Output the [X, Y] coordinate of the center of the cell containing the given text.  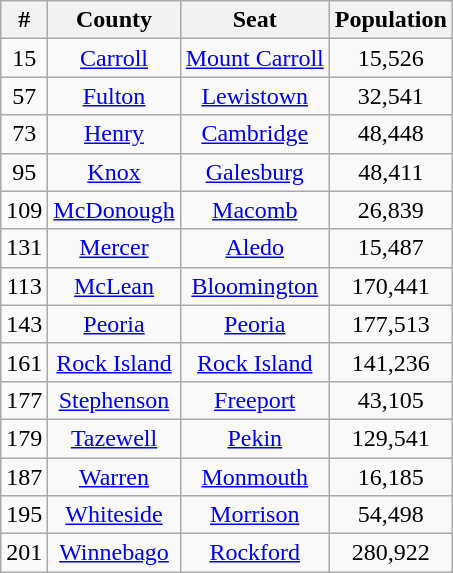
Rockford [254, 553]
Winnebago [114, 553]
Aledo [254, 248]
16,185 [390, 477]
26,839 [390, 210]
177 [24, 400]
187 [24, 477]
95 [24, 172]
Macomb [254, 210]
43,105 [390, 400]
177,513 [390, 324]
Carroll [114, 58]
15,487 [390, 248]
15 [24, 58]
Henry [114, 134]
179 [24, 438]
109 [24, 210]
195 [24, 515]
Fulton [114, 96]
201 [24, 553]
113 [24, 286]
County [114, 20]
Mercer [114, 248]
Monmouth [254, 477]
170,441 [390, 286]
Knox [114, 172]
Freeport [254, 400]
32,541 [390, 96]
Stephenson [114, 400]
48,411 [390, 172]
Cambridge [254, 134]
McDonough [114, 210]
McLean [114, 286]
Whiteside [114, 515]
Warren [114, 477]
73 [24, 134]
131 [24, 248]
161 [24, 362]
141,236 [390, 362]
143 [24, 324]
Mount Carroll [254, 58]
Bloomington [254, 286]
Galesburg [254, 172]
Pekin [254, 438]
129,541 [390, 438]
15,526 [390, 58]
Tazewell [114, 438]
Lewistown [254, 96]
Population [390, 20]
57 [24, 96]
48,448 [390, 134]
Seat [254, 20]
280,922 [390, 553]
54,498 [390, 515]
# [24, 20]
Morrison [254, 515]
